Determine the [X, Y] coordinate at the center of the cell enclosing the given text.  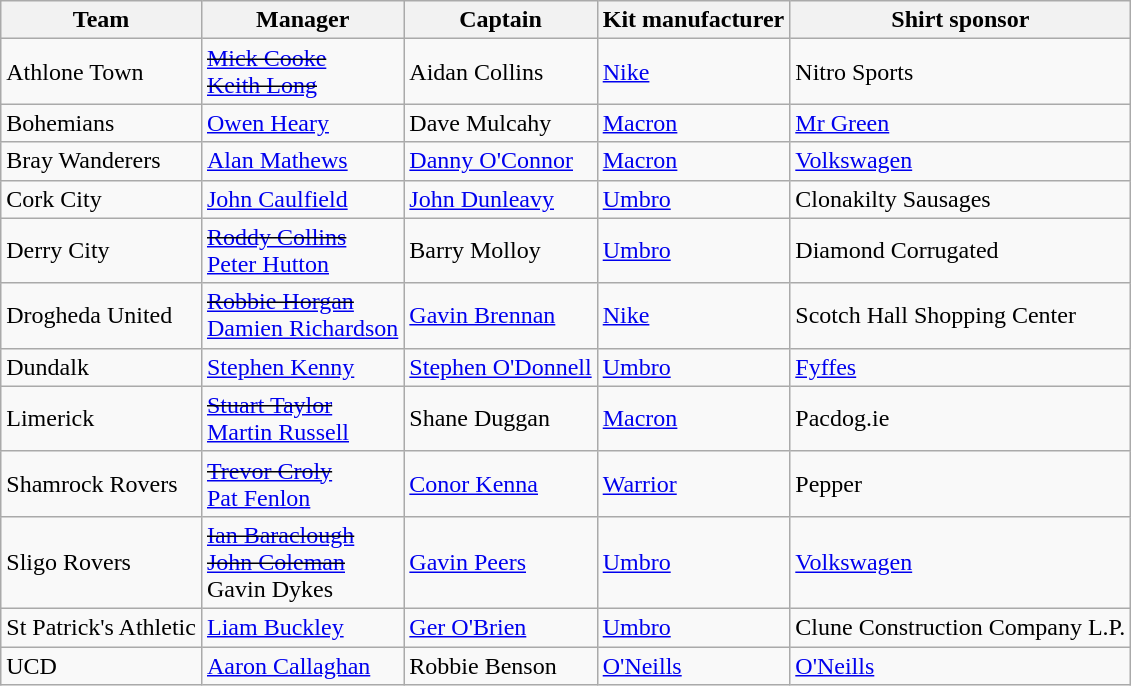
Shane Duggan [500, 418]
Shirt sponsor [960, 20]
Pepper [960, 484]
Shamrock Rovers [102, 484]
Kit manufacturer [694, 20]
Stuart TaylorMartin Russell [302, 418]
Aidan Collins [500, 72]
Bray Wanderers [102, 161]
Clonakilty Sausages [960, 199]
Dave Mulcahy [500, 123]
Barry Molloy [500, 250]
Team [102, 20]
Stephen Kenny [302, 367]
Warrior [694, 484]
Gavin Peers [500, 562]
Clune Construction Company L.P. [960, 627]
John Caulfield [302, 199]
Robbie HorganDamien Richardson [302, 316]
Ian BaracloughJohn ColemanGavin Dykes [302, 562]
Cork City [102, 199]
Owen Heary [302, 123]
St Patrick's Athletic [102, 627]
Pacdog.ie [960, 418]
Liam Buckley [302, 627]
Sligo Rovers [102, 562]
Mr Green [960, 123]
Diamond Corrugated [960, 250]
Bohemians [102, 123]
Fyffes [960, 367]
Robbie Benson [500, 665]
Alan Mathews [302, 161]
Nitro Sports [960, 72]
Roddy CollinsPeter Hutton [302, 250]
Conor Kenna [500, 484]
Stephen O'Donnell [500, 367]
Athlone Town [102, 72]
Captain [500, 20]
John Dunleavy [500, 199]
Drogheda United [102, 316]
Limerick [102, 418]
Dundalk [102, 367]
Danny O'Connor [500, 161]
Mick CookeKeith Long [302, 72]
Aaron Callaghan [302, 665]
Ger O'Brien [500, 627]
Manager [302, 20]
UCD [102, 665]
Derry City [102, 250]
Scotch Hall Shopping Center [960, 316]
Trevor CrolyPat Fenlon [302, 484]
Gavin Brennan [500, 316]
